Find where the given text appears and provide that cell's center as [x, y] coordinate. 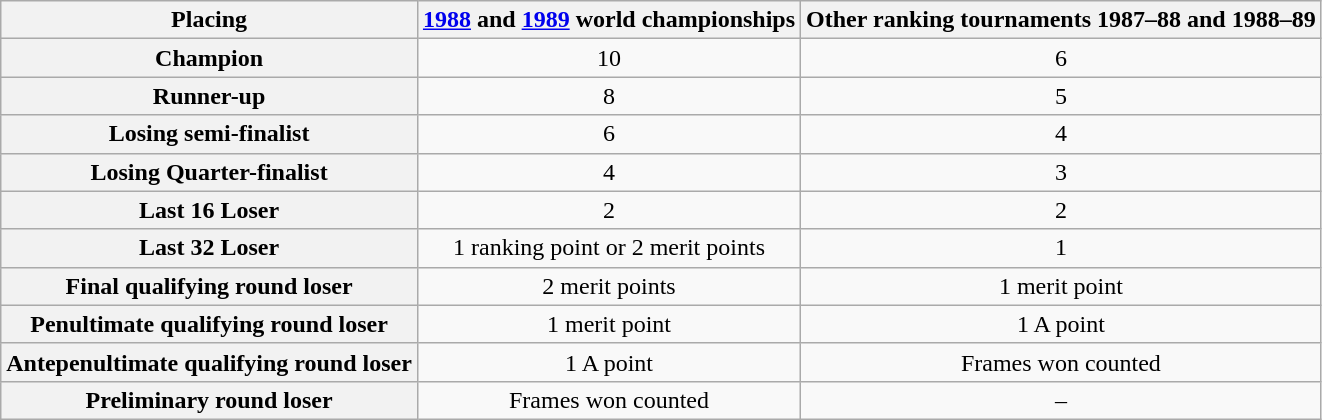
1988 and 1989 world championships [608, 20]
Placing [210, 20]
Champion [210, 58]
– [1062, 400]
Other ranking tournaments 1987–88 and 1988–89 [1062, 20]
10 [608, 58]
1 ranking point or 2 merit points [608, 248]
Last 32 Loser [210, 248]
1 [1062, 248]
Preliminary round loser [210, 400]
Penultimate qualifying round loser [210, 324]
Runner-up [210, 96]
Losing Quarter-finalist [210, 172]
Losing semi-finalist [210, 134]
Antepenultimate qualifying round loser [210, 362]
2 merit points [608, 286]
Final qualifying round loser [210, 286]
3 [1062, 172]
5 [1062, 96]
8 [608, 96]
Last 16 Loser [210, 210]
